For the text-containing cell, return its midpoint in (x, y) coordinate format. 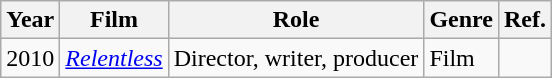
Relentless (114, 58)
Genre (462, 20)
Year (30, 20)
2010 (30, 58)
Ref. (524, 20)
Director, writer, producer (296, 58)
Role (296, 20)
